Pinpoint the cell where the given text exists, returning its [X, Y] midpoint coordinate. 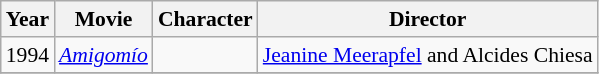
1994 [28, 55]
Director [428, 19]
Year [28, 19]
Jeanine Meerapfel and Alcides Chiesa [428, 55]
Movie [104, 19]
Character [206, 19]
Amigomío [104, 55]
